Extract the [x, y] coordinate from the center of the cell holding the provided text.  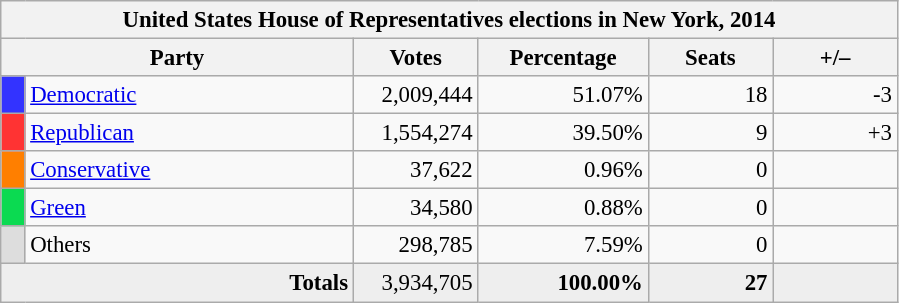
37,622 [416, 170]
34,580 [416, 208]
2,009,444 [416, 95]
1,554,274 [416, 133]
0.88% [563, 208]
100.00% [563, 283]
Totals [178, 283]
9 [710, 133]
Conservative [189, 170]
Others [189, 245]
United States House of Representatives elections in New York, 2014 [450, 20]
Party [178, 58]
7.59% [563, 245]
Green [189, 208]
Percentage [563, 58]
Republican [189, 133]
-3 [836, 95]
27 [710, 283]
3,934,705 [416, 283]
Seats [710, 58]
298,785 [416, 245]
39.50% [563, 133]
0.96% [563, 170]
51.07% [563, 95]
18 [710, 95]
Democratic [189, 95]
+3 [836, 133]
Votes [416, 58]
+/– [836, 58]
